Detect which cell encompasses the target text, then output its [X, Y] center coordinate. 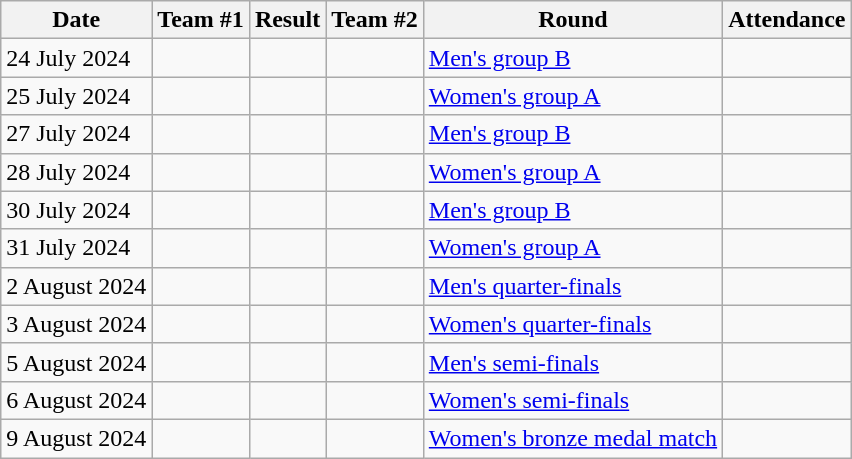
5 August 2024 [76, 362]
27 July 2024 [76, 134]
30 July 2024 [76, 210]
Men's semi-finals [572, 362]
Result [287, 20]
Women's semi-finals [572, 400]
3 August 2024 [76, 324]
Round [572, 20]
6 August 2024 [76, 400]
Team #2 [375, 20]
Women's bronze medal match [572, 438]
Attendance [787, 20]
24 July 2024 [76, 58]
Men's quarter-finals [572, 286]
31 July 2024 [76, 248]
Date [76, 20]
9 August 2024 [76, 438]
Women's quarter-finals [572, 324]
28 July 2024 [76, 172]
Team #1 [201, 20]
2 August 2024 [76, 286]
25 July 2024 [76, 96]
